Determine the (x, y) coordinate at the center of the cell enclosing the given text.  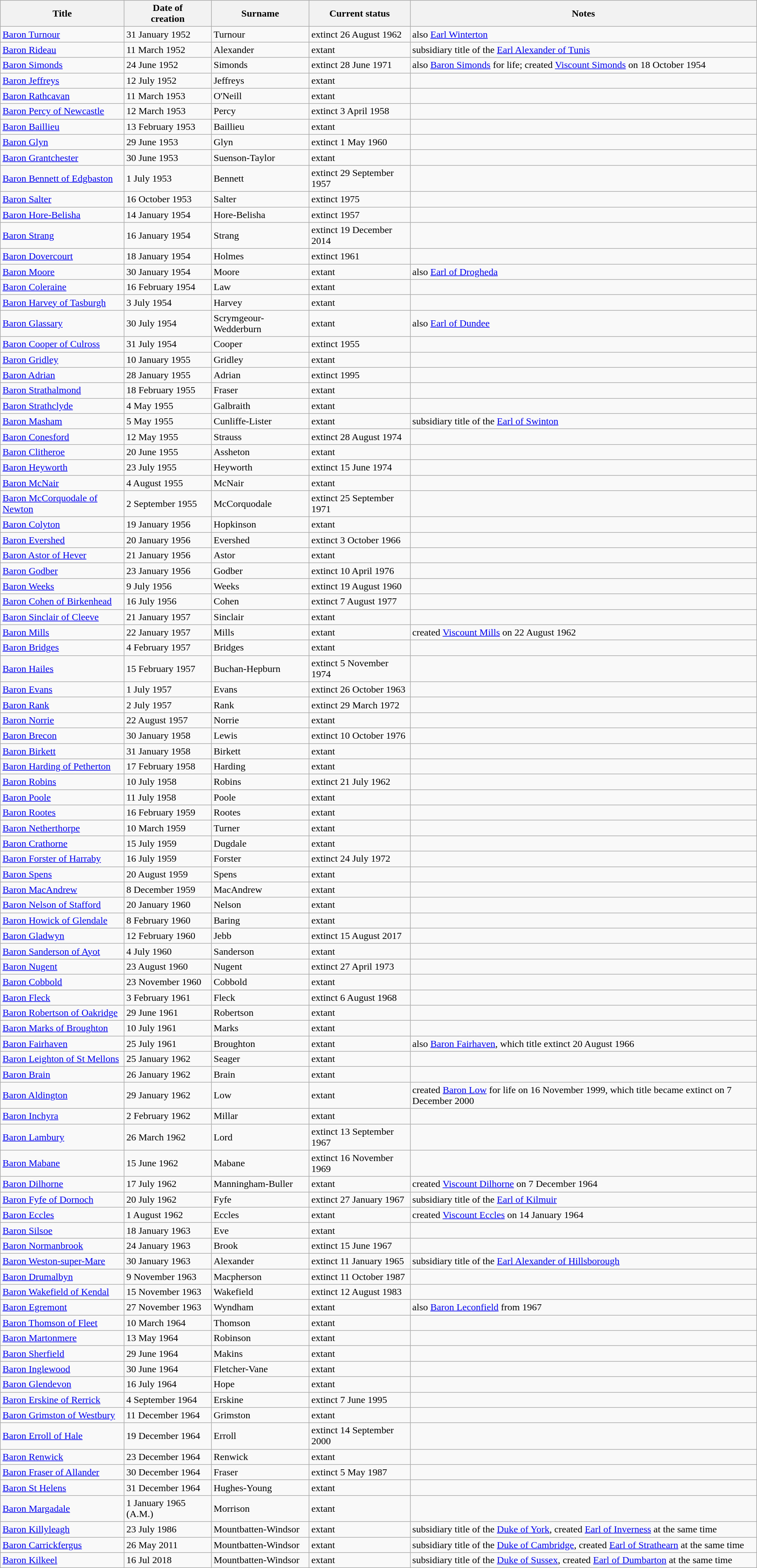
Title (62, 14)
21 January 1956 (168, 555)
Baron Strang (62, 235)
18 January 1963 (168, 1230)
Baron Nelson of Stafford (62, 905)
Turner (260, 828)
created Viscount Mills on 22 August 1962 (583, 632)
Turnour (260, 34)
Baron Grantchester (62, 157)
Mills (260, 632)
16 February 1954 (168, 287)
Baron Harding of Petherton (62, 767)
Erskine (260, 1400)
Brook (260, 1246)
MacAndrew (260, 890)
Robertson (260, 1013)
extinct 11 January 1965 (359, 1261)
extinct 15 June 1967 (359, 1246)
extinct 26 August 1962 (359, 34)
extinct 28 June 1971 (359, 65)
Manningham-Buller (260, 1184)
extinct 24 July 1972 (359, 859)
Baron Dilhorne (62, 1184)
Astor (260, 555)
31 December 1964 (168, 1487)
Baron Eccles (62, 1215)
24 June 1952 (168, 65)
Dugdale (260, 843)
Baron Rideau (62, 50)
16 July 1956 (168, 602)
Cooper (260, 344)
extinct 28 August 1974 (359, 436)
subsidiary title of the Earl of Swinton (583, 421)
19 December 1964 (168, 1436)
12 May 1955 (168, 436)
Baron Simonds (62, 65)
Cunliffe-Lister (260, 421)
30 June 1964 (168, 1369)
13 February 1953 (168, 127)
Grimston (260, 1415)
Baron Turnour (62, 34)
Baron Fleck (62, 997)
Baron Clitheroe (62, 452)
15 February 1957 (168, 668)
24 January 1963 (168, 1246)
4 May 1955 (168, 406)
Baron Erskine of Rerrick (62, 1400)
extinct 25 September 1971 (359, 504)
Godber (260, 571)
Makins (260, 1354)
3 February 1961 (168, 997)
23 August 1960 (168, 966)
O'Neill (260, 96)
Baron Erroll of Hale (62, 1436)
Fletcher-Vane (260, 1369)
12 February 1960 (168, 936)
Surname (260, 14)
Strang (260, 235)
26 March 1962 (168, 1137)
10 January 1955 (168, 360)
1 July 1957 (168, 689)
Bridges (260, 648)
Baron Drumalbyn (62, 1276)
Erroll (260, 1436)
Baron Gridley (62, 360)
30 July 1954 (168, 324)
Baron Cooper of Culross (62, 344)
Mabane (260, 1163)
Baron Bridges (62, 648)
30 June 1953 (168, 157)
Percy (260, 111)
Baron Robertson of Oakridge (62, 1013)
22 January 1957 (168, 632)
extinct 27 January 1967 (359, 1199)
26 January 1962 (168, 1074)
Baron Brain (62, 1074)
Baron Sherfield (62, 1354)
14 January 1954 (168, 215)
Forster (260, 859)
Harding (260, 767)
Baron Sinclair of Cleeve (62, 617)
Robinson (260, 1338)
Thomson (260, 1323)
Birkett (260, 751)
30 December 1964 (168, 1472)
Baron Hailes (62, 668)
5 May 1955 (168, 421)
Baron MacAndrew (62, 890)
13 May 1964 (168, 1338)
Hughes-Young (260, 1487)
Baron Godber (62, 571)
23 July 1955 (168, 467)
Baron Egremont (62, 1307)
Baron Sanderson of Ayot (62, 951)
extinct 1995 (359, 375)
17 February 1958 (168, 767)
29 June 1964 (168, 1354)
Baron Glyn (62, 142)
Baron Astor of Hever (62, 555)
extinct 29 March 1972 (359, 705)
Fyfe (260, 1199)
extinct 29 September 1957 (359, 178)
20 July 1962 (168, 1199)
extinct 26 October 1963 (359, 689)
Baron Percy of Newcastle (62, 111)
Fleck (260, 997)
extinct 3 October 1966 (359, 540)
4 August 1955 (168, 483)
18 February 1955 (168, 390)
2 July 1957 (168, 705)
created Baron Low for life on 16 November 1999, which title became extinct on 7 December 2000 (583, 1095)
Baron Glendevon (62, 1384)
Eccles (260, 1215)
extinct 14 September 2000 (359, 1436)
Brain (260, 1074)
extinct 13 September 1967 (359, 1137)
Hope (260, 1384)
Baron Cohen of Birkenhead (62, 602)
Simonds (260, 65)
15 November 1963 (168, 1292)
subsidiary title of the Duke of Cambridge, created Earl of Strathearn at the same time (583, 1545)
Baillieu (260, 127)
Notes (583, 14)
Harvey (260, 303)
Baron Martonmere (62, 1338)
Baron Robins (62, 782)
subsidiary title of the Earl Alexander of Hillsborough (583, 1261)
Baron Margadale (62, 1508)
Eve (260, 1230)
subsidiary title of the Duke of Sussex, created Earl of Dumbarton at the same time (583, 1560)
Evans (260, 689)
23 December 1964 (168, 1457)
extinct 5 May 1987 (359, 1472)
23 July 1986 (168, 1529)
Adrian (260, 375)
Baron Strathclyde (62, 406)
Baron Brecon (62, 735)
Weeks (260, 586)
29 June 1953 (168, 142)
25 January 1962 (168, 1059)
16 Jul 2018 (168, 1560)
Morrison (260, 1508)
Baron Howick of Glendale (62, 920)
29 January 1962 (168, 1095)
Baron Colyton (62, 525)
Sanderson (260, 951)
15 July 1959 (168, 843)
Millar (260, 1116)
17 July 1962 (168, 1184)
Baron Adrian (62, 375)
20 August 1959 (168, 874)
Date of creation (168, 14)
Baron Dovercourt (62, 256)
Baron St Helens (62, 1487)
16 February 1959 (168, 813)
12 March 1953 (168, 111)
also Earl Winterton (583, 34)
20 June 1955 (168, 452)
Galbraith (260, 406)
Cobbold (260, 982)
Baron Fyfe of Dornoch (62, 1199)
also Earl of Drogheda (583, 272)
Assheton (260, 452)
Baron Mills (62, 632)
2 February 1962 (168, 1116)
16 January 1954 (168, 235)
Baron Lambury (62, 1137)
31 January 1952 (168, 34)
18 January 1954 (168, 256)
Baron Poole (62, 797)
extinct 15 August 2017 (359, 936)
12 July 1952 (168, 81)
4 September 1964 (168, 1400)
Baron Aldington (62, 1095)
Suenson-Taylor (260, 157)
3 July 1954 (168, 303)
11 December 1964 (168, 1415)
extinct 5 November 1974 (359, 668)
Jebb (260, 936)
4 February 1957 (168, 648)
9 November 1963 (168, 1276)
also Baron Fairhaven, which title extinct 20 August 1966 (583, 1044)
Buchan-Hepburn (260, 668)
Baron Grimston of Westbury (62, 1415)
29 June 1961 (168, 1013)
extinct 15 June 1974 (359, 467)
25 July 1961 (168, 1044)
Gridley (260, 360)
Baron Masham (62, 421)
10 March 1959 (168, 828)
extinct 16 November 1969 (359, 1163)
1 August 1962 (168, 1215)
11 July 1958 (168, 797)
4 July 1960 (168, 951)
Baron Fraser of Allander (62, 1472)
Rootes (260, 813)
Norrie (260, 720)
extinct 1955 (359, 344)
30 January 1954 (168, 272)
extinct 3 April 1958 (359, 111)
10 July 1961 (168, 1028)
Poole (260, 797)
26 May 2011 (168, 1545)
Strauss (260, 436)
Baron Netherthorpe (62, 828)
extinct 1975 (359, 199)
Renwick (260, 1457)
16 July 1959 (168, 859)
28 January 1955 (168, 375)
8 December 1959 (168, 890)
Baron Weeks (62, 586)
Baron Rootes (62, 813)
Moore (260, 272)
created Viscount Dilhorne on 7 December 1964 (583, 1184)
Baron Weston-super-Mare (62, 1261)
Baron Rathcavan (62, 96)
extinct 6 August 1968 (359, 997)
Baron Conesford (62, 436)
15 June 1962 (168, 1163)
Baron Mabane (62, 1163)
Rank (260, 705)
extinct 10 October 1976 (359, 735)
31 July 1954 (168, 344)
Baron Heyworth (62, 467)
9 July 1956 (168, 586)
11 March 1953 (168, 96)
Law (260, 287)
subsidiary title of the Earl Alexander of Tunis (583, 50)
extinct 7 August 1977 (359, 602)
Baron Marks of Broughton (62, 1028)
20 January 1960 (168, 905)
subsidiary title of the Duke of York, created Earl of Inverness at the same time (583, 1529)
McNair (260, 483)
Baron Silsoe (62, 1230)
Baron Inglewood (62, 1369)
Baron Moore (62, 272)
Broughton (260, 1044)
Baron Wakefield of Kendal (62, 1292)
11 March 1952 (168, 50)
30 January 1963 (168, 1261)
Bennett (260, 178)
Lewis (260, 735)
10 March 1964 (168, 1323)
extinct 1 May 1960 (359, 142)
extinct 11 October 1987 (359, 1276)
Baron Normanbrook (62, 1246)
Baron Killyleagh (62, 1529)
McCorquodale (260, 504)
extinct 19 August 1960 (359, 586)
Holmes (260, 256)
extinct 10 April 1976 (359, 571)
Baron Coleraine (62, 287)
Baron Cobbold (62, 982)
2 September 1955 (168, 504)
Marks (260, 1028)
Baron Spens (62, 874)
1 January 1965 (A.M.) (168, 1508)
Baron Norrie (62, 720)
Baron McCorquodale of Newton (62, 504)
Current status (359, 14)
extinct 27 April 1973 (359, 966)
Lord (260, 1137)
also Baron Simonds for life; created Viscount Simonds on 18 October 1954 (583, 65)
20 January 1956 (168, 540)
Nugent (260, 966)
Hopkinson (260, 525)
Scrymgeour-Wedderburn (260, 324)
Seager (260, 1059)
Baron Harvey of Tasburgh (62, 303)
30 January 1958 (168, 735)
Baron Forster of Harraby (62, 859)
Jeffreys (260, 81)
23 November 1960 (168, 982)
Wakefield (260, 1292)
Sinclair (260, 617)
Low (260, 1095)
Robins (260, 782)
Wyndham (260, 1307)
Baron Evershed (62, 540)
Baron Hore-Belisha (62, 215)
subsidiary title of the Earl of Kilmuir (583, 1199)
extinct 12 August 1983 (359, 1292)
Baron Thomson of Fleet (62, 1323)
21 January 1957 (168, 617)
8 February 1960 (168, 920)
Heyworth (260, 467)
extinct 19 December 2014 (359, 235)
Baron Leighton of St Mellons (62, 1059)
Cohen (260, 602)
Baron Birkett (62, 751)
Spens (260, 874)
16 October 1953 (168, 199)
also Earl of Dundee (583, 324)
27 November 1963 (168, 1307)
extinct 1961 (359, 256)
23 January 1956 (168, 571)
31 January 1958 (168, 751)
Baron Fairhaven (62, 1044)
Baron Strathalmond (62, 390)
Baron Evans (62, 689)
extinct 7 June 1995 (359, 1400)
Baron Kilkeel (62, 1560)
Baron Jeffreys (62, 81)
Baron Baillieu (62, 127)
Baron Rank (62, 705)
Baron McNair (62, 483)
Salter (260, 199)
22 August 1957 (168, 720)
also Baron Leconfield from 1967 (583, 1307)
Baron Salter (62, 199)
19 January 1956 (168, 525)
Hore-Belisha (260, 215)
Baron Glassary (62, 324)
Baron Nugent (62, 966)
1 July 1953 (168, 178)
16 July 1964 (168, 1384)
Baron Renwick (62, 1457)
Baron Inchyra (62, 1116)
Baron Gladwyn (62, 936)
Glyn (260, 142)
created Viscount Eccles on 14 January 1964 (583, 1215)
extinct 21 July 1962 (359, 782)
Baron Crathorne (62, 843)
Evershed (260, 540)
Baron Bennett of Edgbaston (62, 178)
extinct 1957 (359, 215)
Macpherson (260, 1276)
Baron Carrickfergus (62, 1545)
Nelson (260, 905)
Baring (260, 920)
10 July 1958 (168, 782)
